Identify which cell holds the provided text, then report its (x, y) central coordinate. 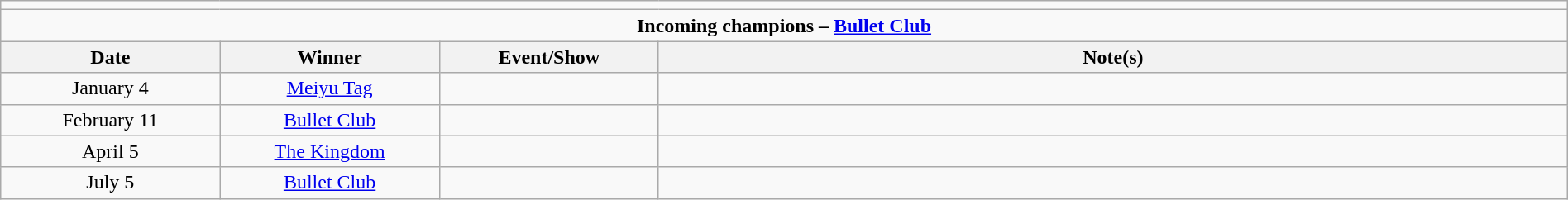
Date (111, 57)
July 5 (111, 183)
January 4 (111, 88)
Winner (329, 57)
Event/Show (549, 57)
Meiyu Tag (329, 88)
Note(s) (1113, 57)
April 5 (111, 151)
The Kingdom (329, 151)
February 11 (111, 120)
Incoming champions – Bullet Club (784, 26)
